Scan for the cell matching the given text and deliver its (x, y) coordinate at center. 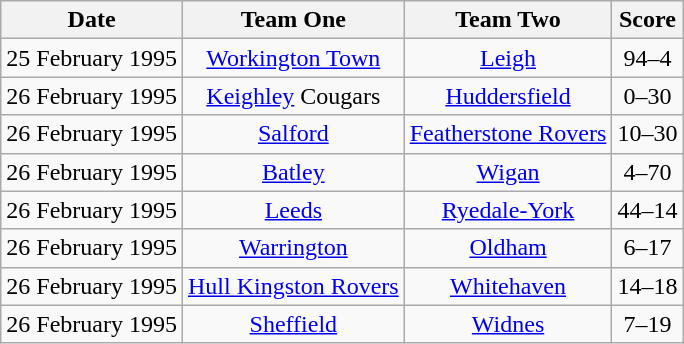
Workington Town (293, 58)
Oldham (508, 248)
Whitehaven (508, 286)
Leeds (293, 210)
Featherstone Rovers (508, 134)
0–30 (648, 96)
94–4 (648, 58)
10–30 (648, 134)
Score (648, 20)
Salford (293, 134)
Leigh (508, 58)
Ryedale-York (508, 210)
Huddersfield (508, 96)
Wigan (508, 172)
Keighley Cougars (293, 96)
Widnes (508, 324)
Batley (293, 172)
Hull Kingston Rovers (293, 286)
4–70 (648, 172)
25 February 1995 (92, 58)
6–17 (648, 248)
44–14 (648, 210)
7–19 (648, 324)
Team One (293, 20)
Team Two (508, 20)
Warrington (293, 248)
14–18 (648, 286)
Sheffield (293, 324)
Date (92, 20)
